Detect which cell encompasses the target text, then output its [x, y] center coordinate. 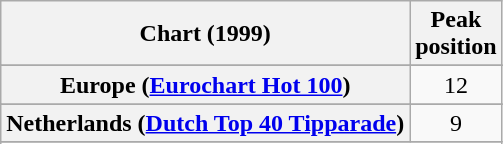
Netherlands (Dutch Top 40 Tipparade) [206, 123]
Europe (Eurochart Hot 100) [206, 85]
9 [456, 123]
Peakposition [456, 34]
Chart (1999) [206, 34]
12 [456, 85]
